For the text-containing cell, return its midpoint in [X, Y] coordinate format. 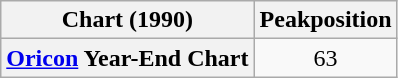
Chart (1990) [128, 20]
Oricon Year-End Chart [128, 58]
63 [326, 58]
Peakposition [326, 20]
